Find where the given text appears and provide that cell's center as (x, y) coordinate. 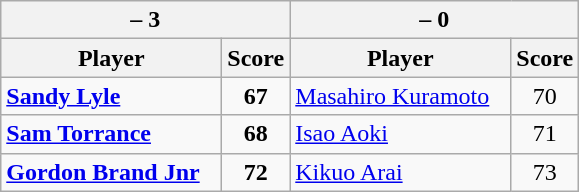
– 3 (146, 20)
67 (256, 96)
Kikuo Arai (400, 172)
72 (256, 172)
71 (545, 134)
Isao Aoki (400, 134)
Sandy Lyle (112, 96)
68 (256, 134)
Masahiro Kuramoto (400, 96)
– 0 (434, 20)
Gordon Brand Jnr (112, 172)
Sam Torrance (112, 134)
73 (545, 172)
70 (545, 96)
